From the cell containing the given text, extract its center point as [X, Y] coordinate. 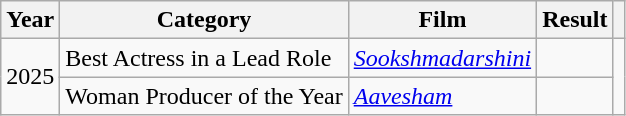
Category [204, 20]
Result [575, 20]
2025 [30, 77]
Year [30, 20]
Film [442, 20]
Best Actress in a Lead Role [204, 58]
Woman Producer of the Year [204, 96]
Sookshmadarshini [442, 58]
Aavesham [442, 96]
